Extract the (X, Y) coordinate from the center of the cell holding the provided text.  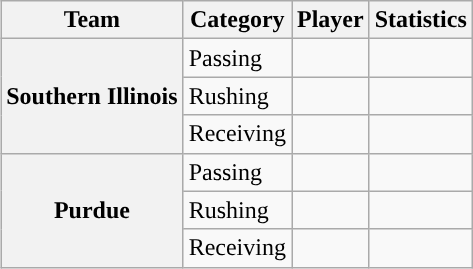
Statistics (420, 20)
Purdue (92, 210)
Southern Illinois (92, 96)
Category (237, 20)
Player (331, 20)
Team (92, 20)
